Return (X, Y) of the center of cell containing provided text 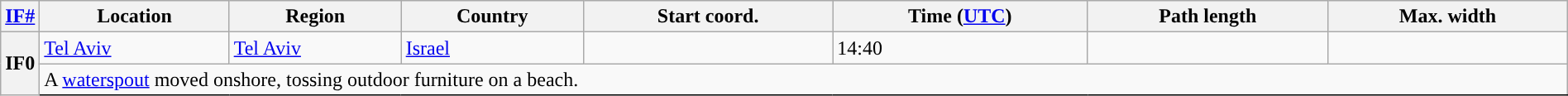
Location (134, 17)
14:40 (960, 48)
IF# (20, 17)
Country (492, 17)
Israel (492, 48)
Region (315, 17)
Start coord. (708, 17)
Path length (1207, 17)
Max. width (1448, 17)
Time (UTC) (960, 17)
IF0 (20, 64)
A waterspout moved onshore, tossing outdoor furniture on a beach. (804, 79)
